Scan for the cell matching the given text and deliver its [x, y] coordinate at center. 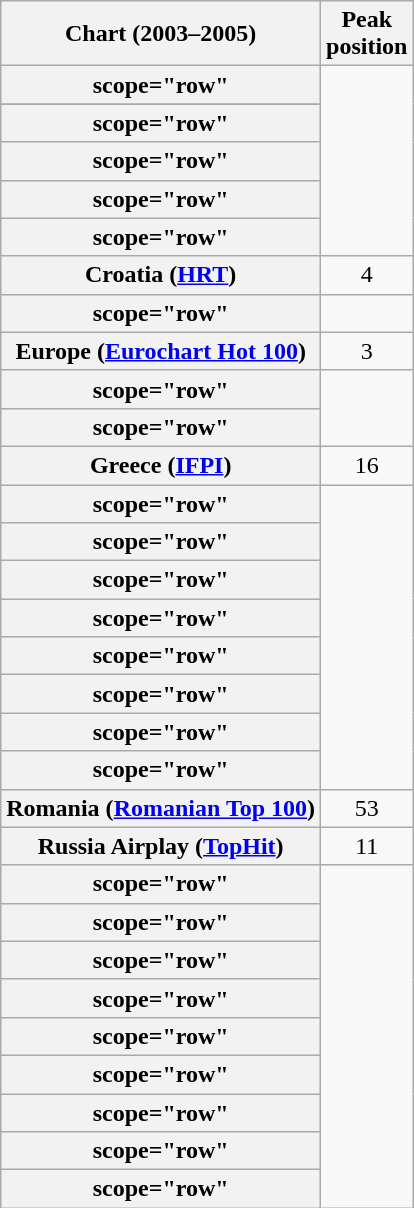
Russia Airplay (TopHit) [161, 846]
53 [367, 808]
Romania (Romanian Top 100) [161, 808]
3 [367, 351]
Peakposition [367, 34]
Croatia (HRT) [161, 275]
Europe (Eurochart Hot 100) [161, 351]
4 [367, 275]
11 [367, 846]
Greece (IFPI) [161, 465]
Chart (2003–2005) [161, 34]
16 [367, 465]
